Capture the cell that displays the provided text and extract its [x, y] central coordinate. 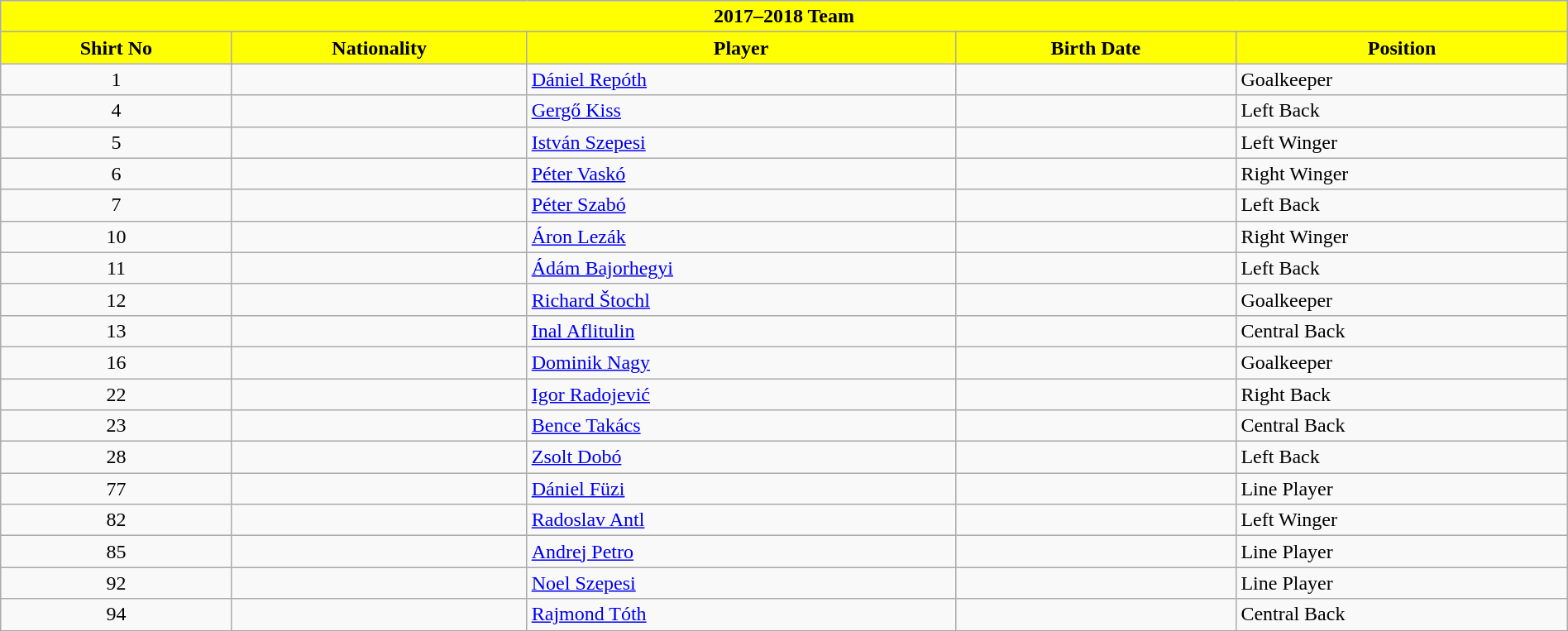
16 [116, 362]
Ádám Bajorhegyi [741, 268]
Dominik Nagy [741, 362]
4 [116, 111]
Igor Radojević [741, 394]
Nationality [379, 48]
12 [116, 299]
István Szepesi [741, 142]
Dániel Füzi [741, 489]
Inal Aflitulin [741, 331]
2017–2018 Team [784, 17]
Dániel Repóth [741, 79]
Andrej Petro [741, 552]
28 [116, 457]
Right Back [1402, 394]
Rajmond Tóth [741, 614]
Noel Szepesi [741, 583]
7 [116, 205]
82 [116, 520]
5 [116, 142]
Péter Szabó [741, 205]
77 [116, 489]
Player [741, 48]
94 [116, 614]
Birth Date [1096, 48]
Áron Lezák [741, 237]
Richard Štochl [741, 299]
Péter Vaskó [741, 174]
1 [116, 79]
13 [116, 331]
6 [116, 174]
22 [116, 394]
10 [116, 237]
Position [1402, 48]
11 [116, 268]
92 [116, 583]
Zsolt Dobó [741, 457]
Radoslav Antl [741, 520]
Gergő Kiss [741, 111]
Shirt No [116, 48]
Bence Takács [741, 426]
85 [116, 552]
23 [116, 426]
